Scan for the cell matching the given text and deliver its [x, y] coordinate at center. 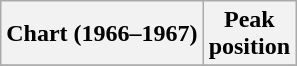
Chart (1966–1967) [102, 34]
Peakposition [249, 34]
